Return [X, Y] of the center of cell containing provided text 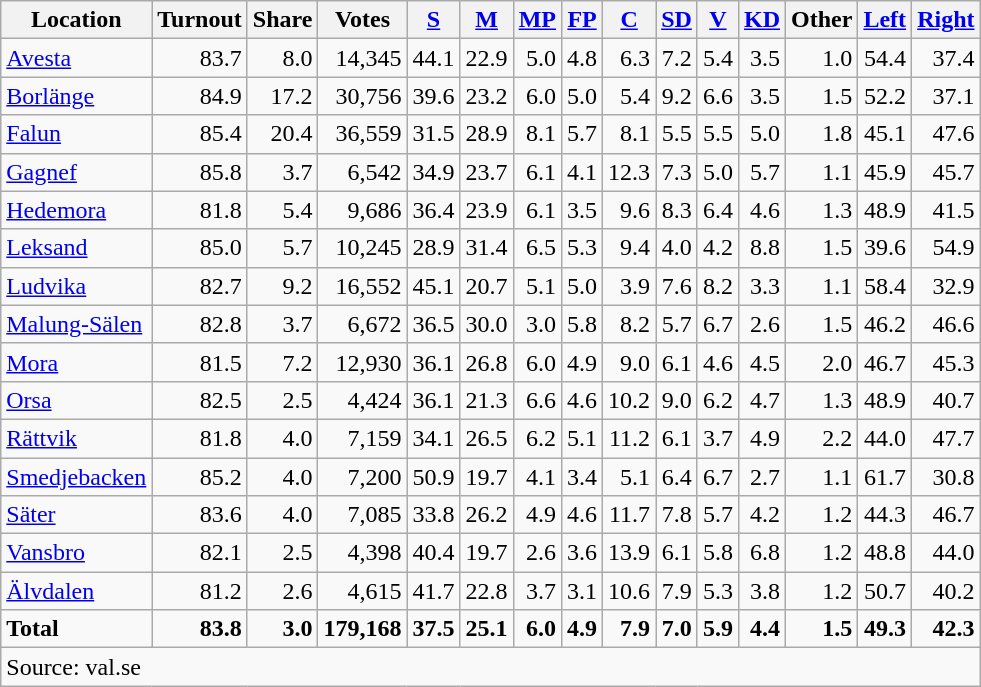
Rättvik [76, 438]
Right [946, 20]
50.9 [434, 477]
85.0 [200, 248]
Turnout [200, 20]
S [434, 20]
44.1 [434, 58]
8.3 [677, 210]
46.2 [885, 324]
33.8 [434, 515]
31.4 [486, 248]
50.7 [885, 591]
85.2 [200, 477]
9.6 [630, 210]
Leksand [76, 248]
40.7 [946, 400]
45.9 [885, 172]
41.5 [946, 210]
84.9 [200, 96]
6.5 [537, 248]
20.4 [282, 134]
8.0 [282, 58]
26.8 [486, 362]
81.5 [200, 362]
4.5 [762, 362]
17.2 [282, 96]
4,424 [362, 400]
Vansbro [76, 553]
13.9 [630, 553]
40.4 [434, 553]
14,345 [362, 58]
3.4 [582, 477]
Location [76, 20]
6.8 [762, 553]
7,200 [362, 477]
49.3 [885, 629]
KD [762, 20]
5.9 [718, 629]
6,542 [362, 172]
26.5 [486, 438]
Total [76, 629]
82.5 [200, 400]
3.8 [762, 591]
Ludvika [76, 286]
47.7 [946, 438]
Votes [362, 20]
10.2 [630, 400]
37.5 [434, 629]
36,559 [362, 134]
Hedemora [76, 210]
54.9 [946, 248]
3.9 [630, 286]
40.2 [946, 591]
Älvdalen [76, 591]
Gagnef [76, 172]
Share [282, 20]
2.7 [762, 477]
22.8 [486, 591]
45.7 [946, 172]
34.1 [434, 438]
6,672 [362, 324]
9,686 [362, 210]
42.3 [946, 629]
7.8 [677, 515]
FP [582, 20]
11.2 [630, 438]
Borlänge [76, 96]
8.8 [762, 248]
7.0 [677, 629]
Left [885, 20]
30.8 [946, 477]
V [718, 20]
Mora [76, 362]
85.4 [200, 134]
82.7 [200, 286]
10.6 [630, 591]
179,168 [362, 629]
48.8 [885, 553]
41.7 [434, 591]
4.8 [582, 58]
23.2 [486, 96]
82.8 [200, 324]
20.7 [486, 286]
Avesta [76, 58]
37.1 [946, 96]
37.4 [946, 58]
C [630, 20]
16,552 [362, 286]
1.8 [822, 134]
83.6 [200, 515]
45.3 [946, 362]
34.9 [434, 172]
Säter [76, 515]
85.8 [200, 172]
82.1 [200, 553]
26.2 [486, 515]
4,615 [362, 591]
3.1 [582, 591]
M [486, 20]
1.0 [822, 58]
83.8 [200, 629]
83.7 [200, 58]
46.6 [946, 324]
4.4 [762, 629]
32.9 [946, 286]
25.1 [486, 629]
44.3 [885, 515]
3.6 [582, 553]
MP [537, 20]
54.4 [885, 58]
81.2 [200, 591]
7.3 [677, 172]
Malung-Sälen [76, 324]
Orsa [76, 400]
SD [677, 20]
52.2 [885, 96]
10,245 [362, 248]
Smedjebacken [76, 477]
4,398 [362, 553]
30,756 [362, 96]
7,159 [362, 438]
Falun [76, 134]
12,930 [362, 362]
61.7 [885, 477]
36.5 [434, 324]
21.3 [486, 400]
9.4 [630, 248]
36.4 [434, 210]
31.5 [434, 134]
Other [822, 20]
6.3 [630, 58]
12.3 [630, 172]
11.7 [630, 515]
Source: val.se [490, 667]
2.0 [822, 362]
47.6 [946, 134]
23.7 [486, 172]
7.6 [677, 286]
7,085 [362, 515]
58.4 [885, 286]
22.9 [486, 58]
4.7 [762, 400]
30.0 [486, 324]
23.9 [486, 210]
3.3 [762, 286]
2.2 [822, 438]
